Return the [X, Y] coordinate for the center point of the cell that contains the specified text.  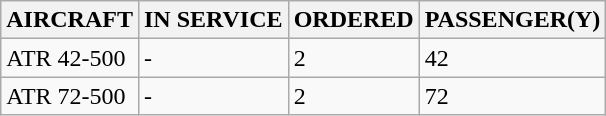
ATR 72-500 [70, 96]
IN SERVICE [213, 20]
ORDERED [354, 20]
72 [512, 96]
42 [512, 58]
ATR 42-500 [70, 58]
AIRCRAFT [70, 20]
PASSENGER(Y) [512, 20]
